Detect which cell encompasses the target text, then output its [X, Y] center coordinate. 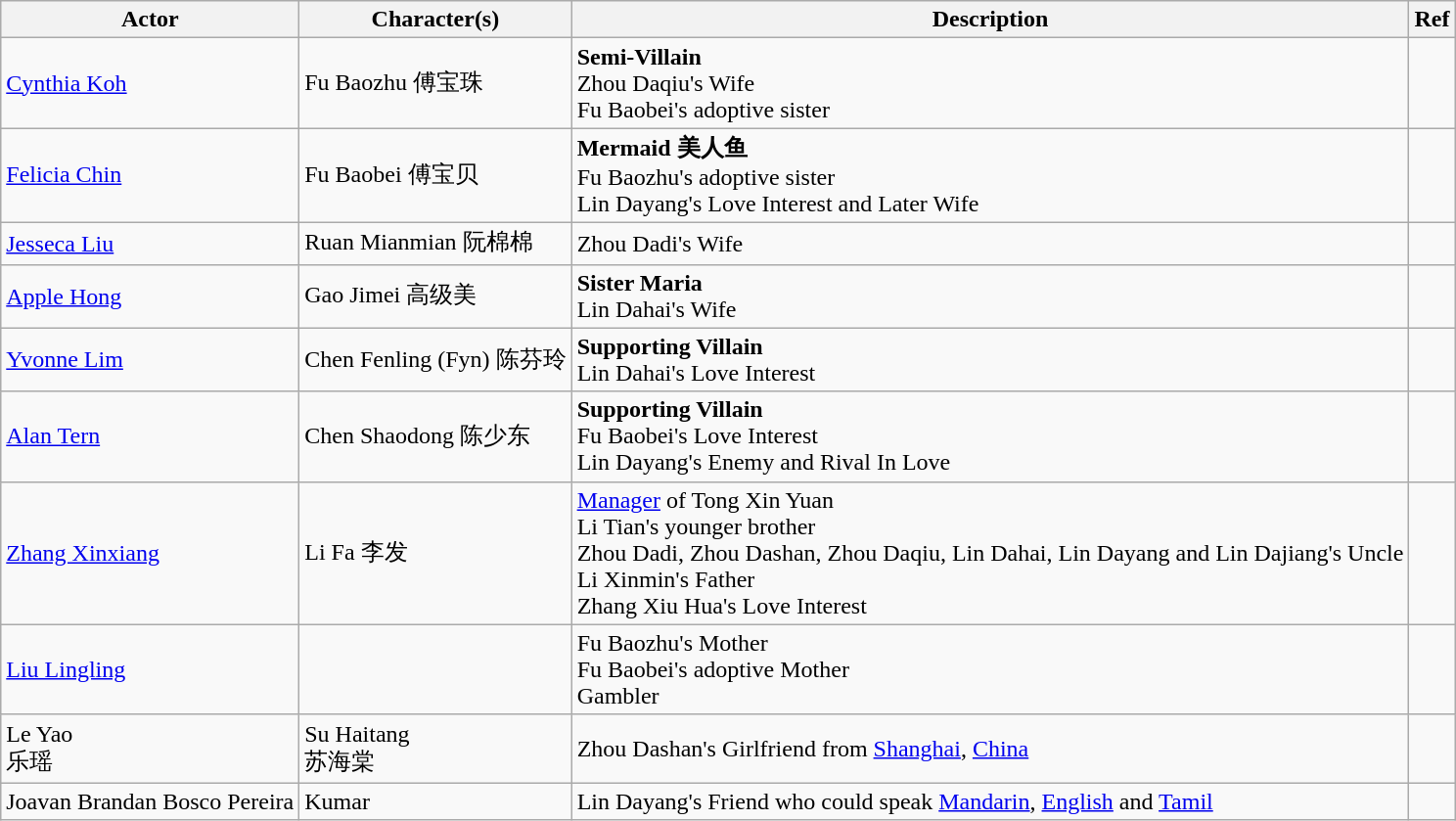
Cynthia Koh [151, 83]
Sister Maria Lin Dahai's Wife [990, 296]
Li Fa 李发 [435, 553]
Zhou Dadi's Wife [990, 243]
Mermaid 美人鱼 Fu Baozhu's adoptive sister Lin Dayang's Love Interest and Later Wife [990, 176]
Chen Shaodong 陈少东 [435, 436]
Jesseca Liu [151, 243]
Zhang Xinxiang [151, 553]
Actor [151, 20]
Supporting Villain Fu Baobei's Love Interest Lin Dayang's Enemy and Rival In Love [990, 436]
Le Yao 乐瑶 [151, 749]
Liu Lingling [151, 669]
Ruan Mianmian 阮棉棉 [435, 243]
Character(s) [435, 20]
Gao Jimei 高级美 [435, 296]
Lin Dayang's Friend who could speak Mandarin, English and Tamil [990, 801]
Description [990, 20]
Felicia Chin [151, 176]
Yvonne Lim [151, 360]
Su Haitang 苏海棠 [435, 749]
Chen Fenling (Fyn) 陈芬玲 [435, 360]
Apple Hong [151, 296]
Zhou Dashan's Girlfriend from Shanghai, China [990, 749]
Fu Baozhu 傅宝珠 [435, 83]
Joavan Brandan Bosco Pereira [151, 801]
Semi-Villain Zhou Daqiu's Wife Fu Baobei's adoptive sister [990, 83]
Kumar [435, 801]
Supporting Villain Lin Dahai's Love Interest [990, 360]
Alan Tern [151, 436]
Fu Baobei 傅宝贝 [435, 176]
Ref [1433, 20]
Fu Baozhu's Mother Fu Baobei's adoptive Mother Gambler [990, 669]
